Find where the given text appears and provide that cell's center as [x, y] coordinate. 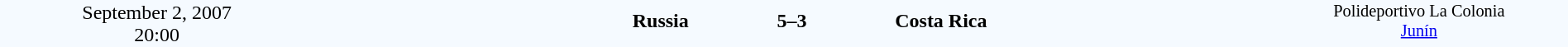
September 2, 200720:00 [157, 23]
Costa Rica [1082, 21]
5–3 [791, 21]
Russia [501, 21]
Polideportivo La ColoniaJunín [1419, 23]
